Detect which cell encompasses the target text, then output its [x, y] center coordinate. 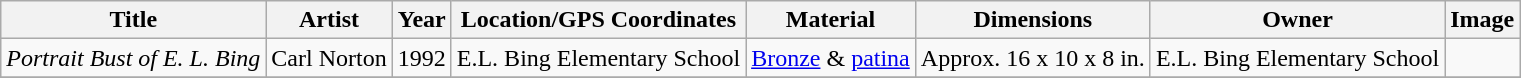
Carl Norton [329, 58]
Artist [329, 20]
Approx. 16 x 10 x 8 in. [1032, 58]
Image [1482, 20]
Portrait Bust of E. L. Bing [134, 58]
Dimensions [1032, 20]
Location/GPS Coordinates [598, 20]
Title [134, 20]
Owner [1297, 20]
1992 [422, 58]
Material [831, 20]
Bronze & patina [831, 58]
Year [422, 20]
